Locate the cell with the specified text and output its [X, Y] center coordinate. 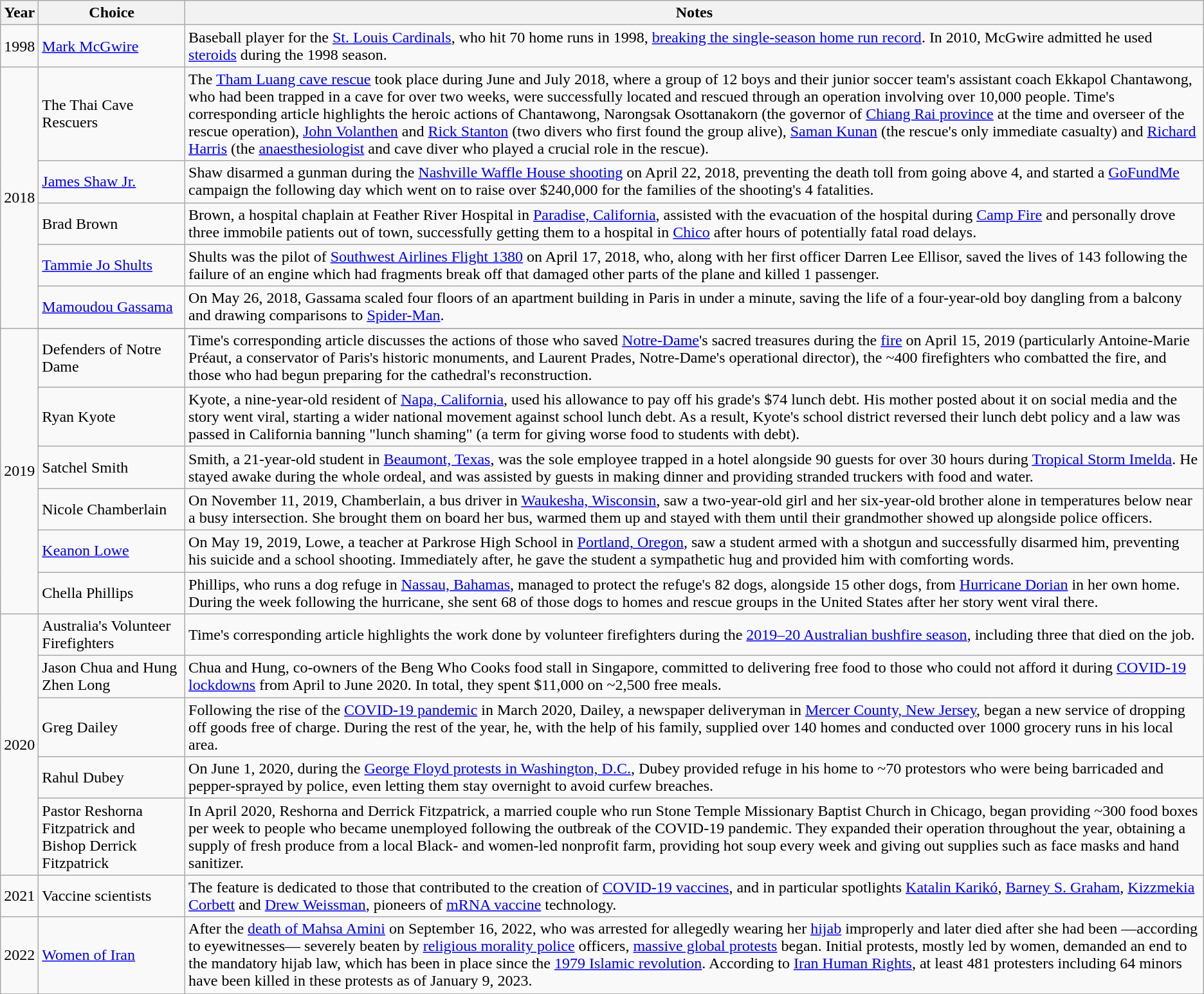
Notes [695, 13]
Keanon Lowe [112, 550]
2020 [19, 745]
Australia's Volunteer Firefighters [112, 635]
2021 [19, 896]
Greg Dailey [112, 727]
Women of Iran [112, 955]
Pastor Reshorna Fitzpatrick and Bishop Derrick Fitzpatrick [112, 837]
Jason Chua and Hung Zhen Long [112, 676]
Mamoudou Gassama [112, 307]
Choice [112, 13]
Vaccine scientists [112, 896]
Chella Phillips [112, 593]
2022 [19, 955]
Tammie Jo Shults [112, 265]
Year [19, 13]
The Thai Cave Rescuers [112, 114]
Ryan Kyote [112, 417]
Rahul Dubey [112, 778]
1998 [19, 46]
Defenders of Notre Dame [112, 357]
Mark McGwire [112, 46]
Nicole Chamberlain [112, 509]
James Shaw Jr. [112, 181]
2019 [19, 471]
2018 [19, 197]
Satchel Smith [112, 467]
Brad Brown [112, 224]
